Output the [x, y] coordinate of the center of the cell containing the given text.  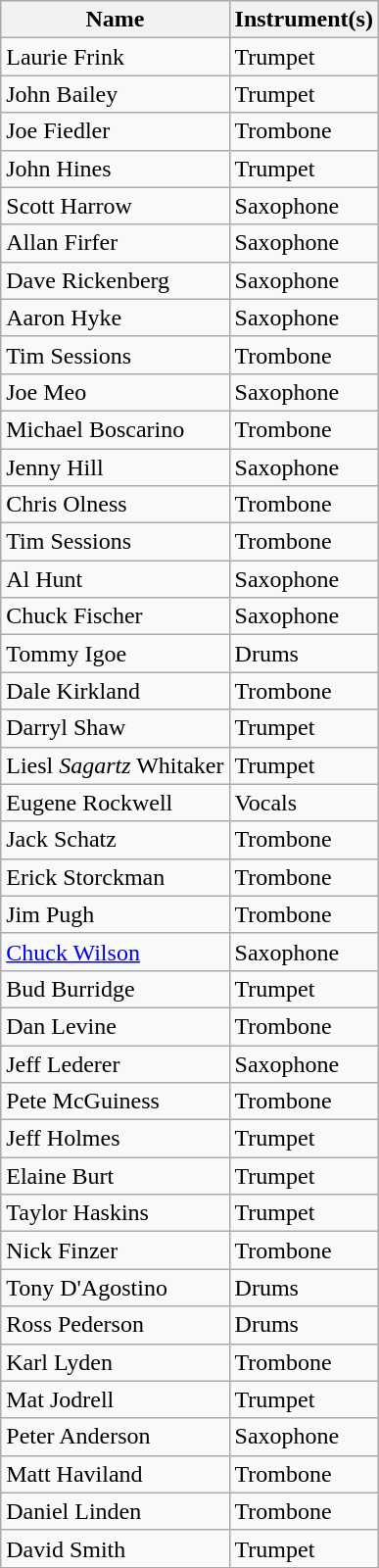
Dave Rickenberg [116, 280]
Chuck Fischer [116, 616]
Aaron Hyke [116, 318]
Dale Kirkland [116, 691]
Erick Storckman [116, 877]
Daniel Linden [116, 1511]
Elaine Burt [116, 1176]
Al Hunt [116, 579]
Joe Meo [116, 392]
Matt Haviland [116, 1474]
Jim Pugh [116, 914]
Vocals [304, 803]
Allan Firfer [116, 243]
John Hines [116, 169]
David Smith [116, 1548]
Nick Finzer [116, 1250]
Darryl Shaw [116, 728]
Ross Pederson [116, 1325]
Jack Schatz [116, 840]
Bud Burridge [116, 989]
Chris Olness [116, 505]
Jeff Lederer [116, 1063]
Taylor Haskins [116, 1213]
Michael Boscarino [116, 429]
Tommy Igoe [116, 654]
Karl Lyden [116, 1362]
Scott Harrow [116, 206]
Liesl Sagartz Whitaker [116, 765]
Pete McGuiness [116, 1102]
Tony D'Agostino [116, 1288]
Eugene Rockwell [116, 803]
Laurie Frink [116, 57]
Joe Fiedler [116, 131]
Jeff Holmes [116, 1139]
John Bailey [116, 94]
Name [116, 20]
Instrument(s) [304, 20]
Peter Anderson [116, 1437]
Mat Jodrell [116, 1399]
Jenny Hill [116, 467]
Chuck Wilson [116, 952]
Dan Levine [116, 1026]
